Determine the (x, y) coordinate at the center of the cell enclosing the given text.  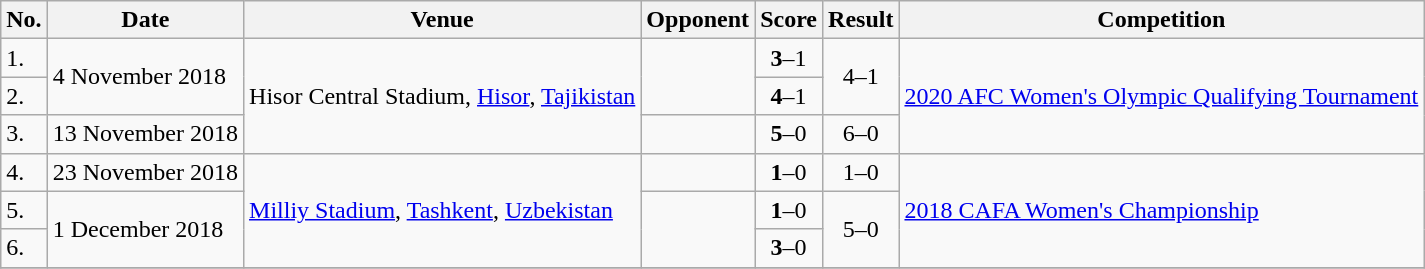
Milliy Stadium, Tashkent, Uzbekistan (442, 210)
Result (861, 20)
Venue (442, 20)
6–0 (861, 134)
2020 AFC Women's Olympic Qualifying Tournament (1162, 96)
5. (24, 210)
23 November 2018 (145, 172)
4. (24, 172)
1 December 2018 (145, 229)
Competition (1162, 20)
13 November 2018 (145, 134)
Date (145, 20)
No. (24, 20)
3. (24, 134)
Opponent (698, 20)
Hisor Central Stadium, Hisor, Tajikistan (442, 96)
3–1 (789, 58)
1. (24, 58)
4 November 2018 (145, 77)
6. (24, 248)
3–0 (789, 248)
2018 CAFA Women's Championship (1162, 210)
2. (24, 96)
Score (789, 20)
